Detect which cell encompasses the target text, then output its [x, y] center coordinate. 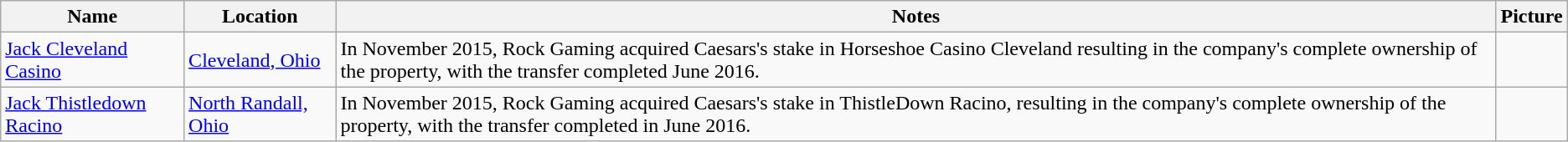
Cleveland, Ohio [260, 60]
Name [92, 17]
Picture [1531, 17]
Jack Thistledown Racino [92, 114]
Location [260, 17]
Jack Cleveland Casino [92, 60]
Notes [916, 17]
North Randall, Ohio [260, 114]
